From the cell containing the given text, extract its center point as (x, y) coordinate. 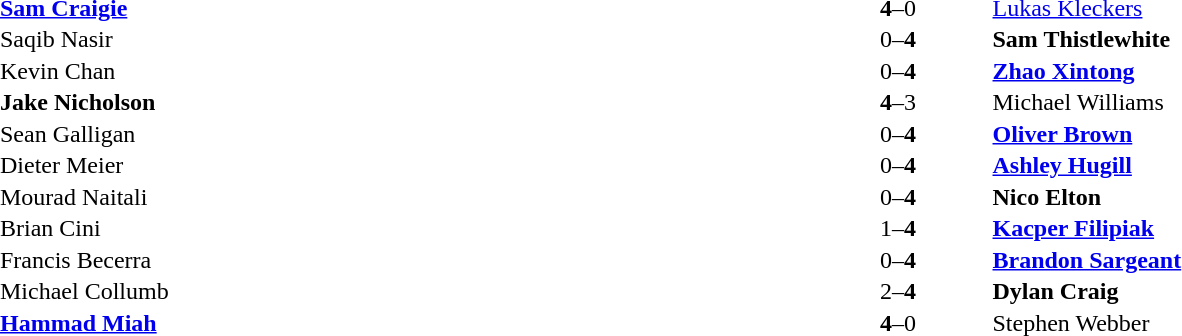
1–4 (898, 229)
2–4 (898, 291)
4–3 (898, 103)
